For the text-containing cell, return its midpoint in [X, Y] coordinate format. 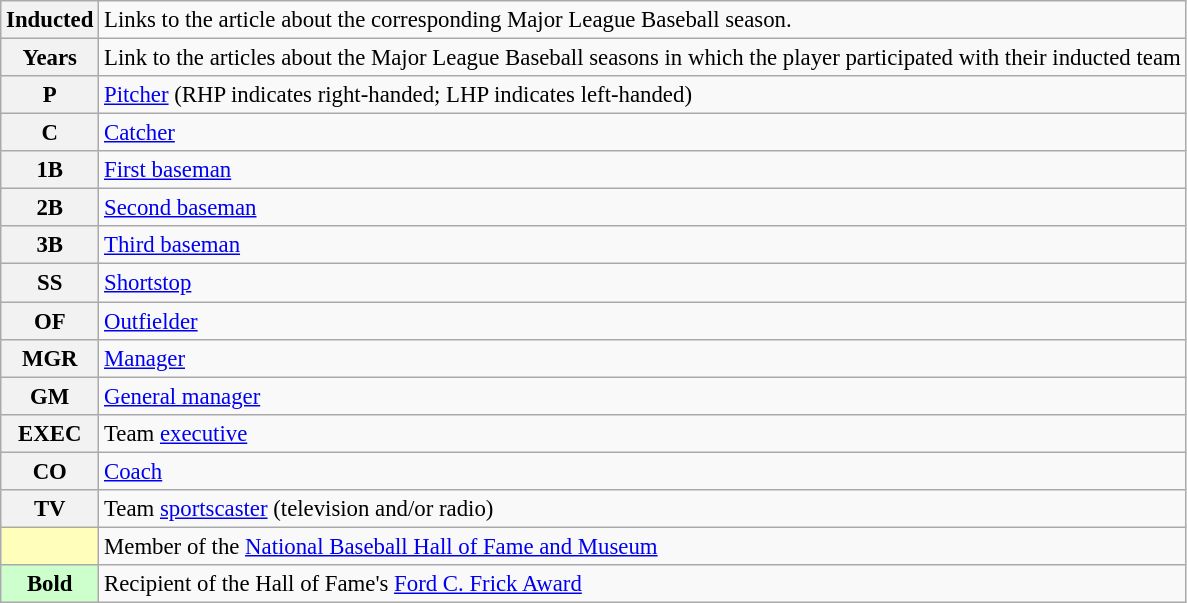
Inducted [50, 20]
OF [50, 321]
Recipient of the Hall of Fame's Ford C. Frick Award [642, 584]
Coach [642, 471]
First baseman [642, 170]
Shortstop [642, 283]
Pitcher (RHP indicates right-handed; LHP indicates left-handed) [642, 95]
Years [50, 58]
Team executive [642, 433]
SS [50, 283]
Bold [50, 584]
MGR [50, 358]
TV [50, 509]
CO [50, 471]
Outfielder [642, 321]
Team sportscaster (television and/or radio) [642, 509]
Second baseman [642, 208]
Third baseman [642, 245]
Link to the articles about the Major League Baseball seasons in which the player participated with their inducted team [642, 58]
GM [50, 396]
Manager [642, 358]
3B [50, 245]
Catcher [642, 133]
General manager [642, 396]
Links to the article about the corresponding Major League Baseball season. [642, 20]
P [50, 95]
2B [50, 208]
1B [50, 170]
C [50, 133]
EXEC [50, 433]
Member of the National Baseball Hall of Fame and Museum [642, 546]
